Scan for the cell matching the given text and deliver its (X, Y) coordinate at center. 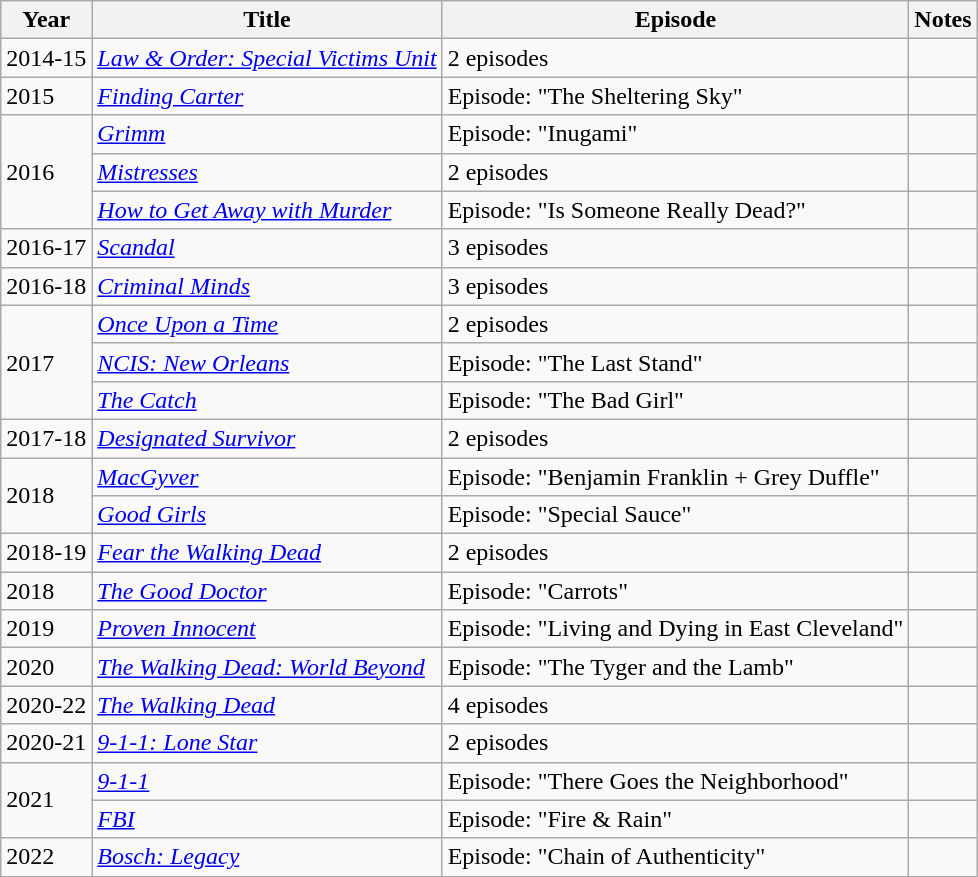
2020-21 (46, 743)
Notes (943, 20)
The Walking Dead (267, 705)
Grimm (267, 134)
2016-18 (46, 286)
Designated Survivor (267, 438)
Episode: "Special Sauce" (676, 515)
2019 (46, 629)
The Good Doctor (267, 591)
Law & Order: Special Victims Unit (267, 58)
Episode: "Living and Dying in East Cleveland" (676, 629)
Bosch: Legacy (267, 857)
Finding Carter (267, 96)
2016 (46, 172)
2018-19 (46, 553)
Episode: "The Sheltering Sky" (676, 96)
Mistresses (267, 172)
Good Girls (267, 515)
How to Get Away with Murder (267, 210)
Episode: "Chain of Authenticity" (676, 857)
Episode: "The Last Stand" (676, 362)
Episode: "Is Someone Really Dead?" (676, 210)
Title (267, 20)
2020 (46, 667)
Episode (676, 20)
The Walking Dead: World Beyond (267, 667)
Episode: "Benjamin Franklin + Grey Duffle" (676, 477)
Episode: "Carrots" (676, 591)
9-1-1 (267, 781)
Fear the Walking Dead (267, 553)
Criminal Minds (267, 286)
FBI (267, 819)
Episode: "Inugami" (676, 134)
9-1-1: Lone Star (267, 743)
2020-22 (46, 705)
Scandal (267, 248)
Episode: "The Bad Girl" (676, 400)
Episode: "The Tyger and the Lamb" (676, 667)
2017 (46, 362)
Year (46, 20)
2017-18 (46, 438)
2022 (46, 857)
MacGyver (267, 477)
NCIS: New Orleans (267, 362)
2021 (46, 800)
2016-17 (46, 248)
Once Upon a Time (267, 324)
2014-15 (46, 58)
4 episodes (676, 705)
Episode: "Fire & Rain" (676, 819)
The Catch (267, 400)
2015 (46, 96)
Proven Innocent (267, 629)
Episode: "There Goes the Neighborhood" (676, 781)
